Return the (x, y) coordinate for the center point of the cell that contains the specified text.  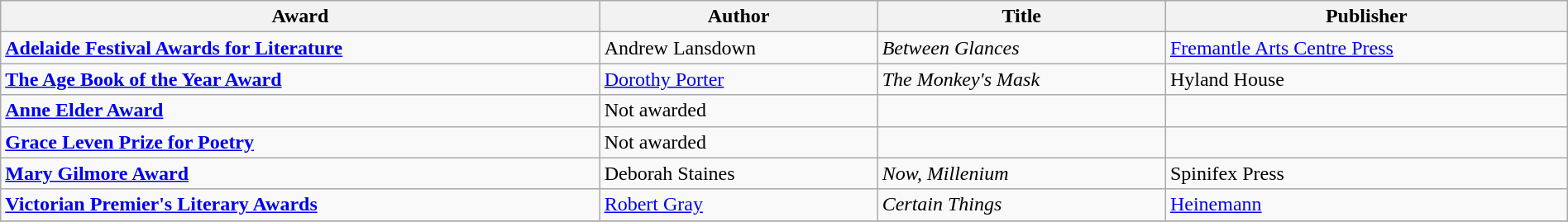
Robert Gray (739, 205)
Fremantle Arts Centre Press (1366, 48)
Award (300, 17)
Certain Things (1021, 205)
Hyland House (1366, 79)
Publisher (1366, 17)
Adelaide Festival Awards for Literature (300, 48)
The Age Book of the Year Award (300, 79)
Grace Leven Prize for Poetry (300, 142)
Heinemann (1366, 205)
Now, Millenium (1021, 173)
Anne Elder Award (300, 111)
Between Glances (1021, 48)
The Monkey's Mask (1021, 79)
Mary Gilmore Award (300, 173)
Dorothy Porter (739, 79)
Deborah Staines (739, 173)
Author (739, 17)
Spinifex Press (1366, 173)
Title (1021, 17)
Victorian Premier's Literary Awards (300, 205)
Andrew Lansdown (739, 48)
